Extract the [x, y] coordinate from the center of the cell holding the provided text.  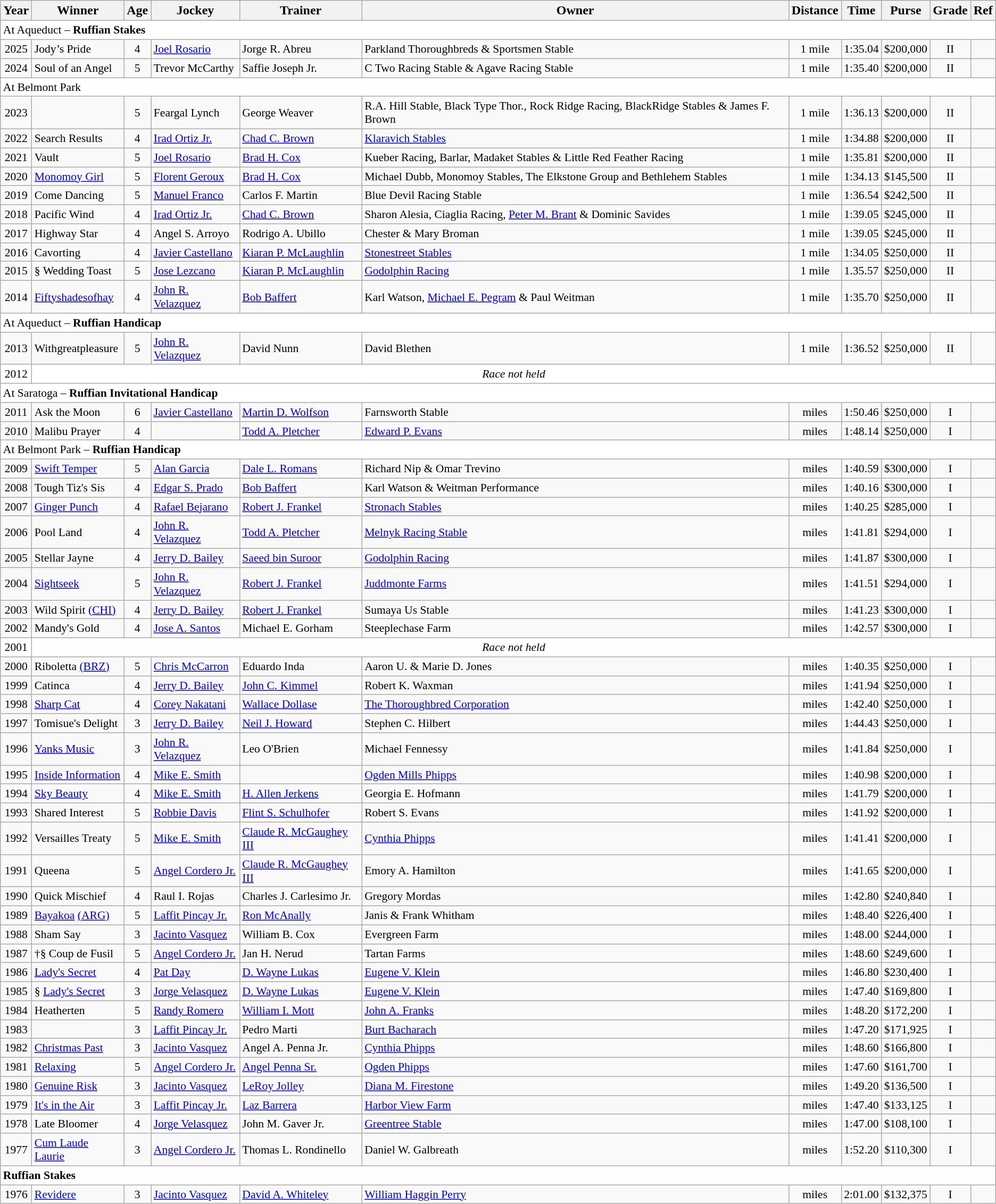
At Aqueduct – Ruffian Handicap [498, 323]
$161,700 [906, 1067]
1985 [16, 991]
2010 [16, 431]
1:35.40 [861, 68]
Saeed bin Suroor [301, 558]
1:41.81 [861, 532]
At Aqueduct – Ruffian Stakes [498, 30]
1989 [16, 915]
Year [16, 11]
Pedro Marti [301, 1029]
Tartan Farms [575, 954]
1:40.98 [861, 775]
Jody’s Pride [78, 49]
Karl Watson & Weitman Performance [575, 488]
1:47.00 [861, 1124]
Randy Romero [195, 1010]
Parkland Thoroughbreds & Sportsmen Stable [575, 49]
Angel A. Penna Jr. [301, 1048]
1:35.70 [861, 297]
1:36.13 [861, 113]
1988 [16, 934]
Yanks Music [78, 749]
Wild Spirit (CHI) [78, 609]
Daniel W. Galbreath [575, 1150]
Georgia E. Hofmann [575, 793]
1:41.51 [861, 584]
1:44.43 [861, 723]
2025 [16, 49]
1978 [16, 1124]
1:41.41 [861, 838]
2019 [16, 195]
2000 [16, 666]
Manuel Franco [195, 195]
$285,000 [906, 507]
Highway Star [78, 233]
Carlos F. Martin [301, 195]
Janis & Frank Whitham [575, 915]
Soul of an Angel [78, 68]
1:34.13 [861, 177]
2002 [16, 629]
$166,800 [906, 1048]
1:41.94 [861, 685]
2012 [16, 374]
Bayakoa (ARG) [78, 915]
$136,500 [906, 1086]
1993 [16, 813]
1977 [16, 1150]
1:47.60 [861, 1067]
At Belmont Park [498, 87]
Alan Garcia [195, 469]
Revidere [78, 1194]
Neil J. Howard [301, 723]
Raul I. Rojas [195, 897]
Rodrigo A. Ubillo [301, 233]
Time [861, 11]
1:40.59 [861, 469]
1:42.40 [861, 704]
Sumaya Us Stable [575, 609]
1:48.40 [861, 915]
§ Wedding Toast [78, 271]
Christmas Past [78, 1048]
2001 [16, 647]
Martin D. Wolfson [301, 412]
Leo O'Brien [301, 749]
1:48.20 [861, 1010]
Jan H. Nerud [301, 954]
Versailles Treaty [78, 838]
Harbor View Farm [575, 1105]
1:48.14 [861, 431]
Thomas L. Rondinello [301, 1150]
Sightseek [78, 584]
Robbie Davis [195, 813]
Stellar Jayne [78, 558]
Riboletta (BRZ) [78, 666]
2:01.00 [861, 1194]
Jockey [195, 11]
Michael E. Gorham [301, 629]
Search Results [78, 138]
Eduardo Inda [301, 666]
$244,000 [906, 934]
1:40.16 [861, 488]
1997 [16, 723]
Vault [78, 157]
1:42.57 [861, 629]
2006 [16, 532]
Malibu Prayer [78, 431]
Come Dancing [78, 195]
Gregory Mordas [575, 897]
1976 [16, 1194]
1981 [16, 1067]
John M. Gaver Jr. [301, 1124]
1991 [16, 871]
1:36.54 [861, 195]
Cavorting [78, 252]
Klaravich Stables [575, 138]
Monomoy Girl [78, 177]
Feargal Lynch [195, 113]
Sharon Alesia, Ciaglia Racing, Peter M. Brant & Dominic Savides [575, 214]
Aaron U. & Marie D. Jones [575, 666]
John C. Kimmel [301, 685]
Purse [906, 11]
William I. Mott [301, 1010]
Sky Beauty [78, 793]
2004 [16, 584]
1980 [16, 1086]
Ogden Mills Phipps [575, 775]
2022 [16, 138]
The Thoroughbred Corporation [575, 704]
1990 [16, 897]
Burt Bacharach [575, 1029]
Laz Barrera [301, 1105]
2016 [16, 252]
Ruffian Stakes [498, 1175]
2011 [16, 412]
Grade [950, 11]
Saffie Joseph Jr. [301, 68]
Ref [983, 11]
1:41.84 [861, 749]
Age [137, 11]
$172,200 [906, 1010]
1986 [16, 972]
Queena [78, 871]
1:36.52 [861, 348]
Farnsworth Stable [575, 412]
$240,840 [906, 897]
Emory A. Hamilton [575, 871]
Blue Devil Racing Stable [575, 195]
David A. Whiteley [301, 1194]
Late Bloomer [78, 1124]
Ginger Punch [78, 507]
2013 [16, 348]
Tomisue's Delight [78, 723]
1984 [16, 1010]
Angel S. Arroyo [195, 233]
It's in the Air [78, 1105]
2018 [16, 214]
1:41.92 [861, 813]
1999 [16, 685]
Chris McCarron [195, 666]
Mandy's Gold [78, 629]
Pat Day [195, 972]
1:52.20 [861, 1150]
Chester & Mary Broman [575, 233]
Pacific Wind [78, 214]
Heatherten [78, 1010]
Stephen C. Hilbert [575, 723]
1:40.25 [861, 507]
1998 [16, 704]
$249,600 [906, 954]
2009 [16, 469]
2015 [16, 271]
$133,125 [906, 1105]
Catinca [78, 685]
†§ Coup de Fusil [78, 954]
Withgreatpleasure [78, 348]
Wallace Dollase [301, 704]
LeRoy Jolley [301, 1086]
Karl Watson, Michael E. Pegram & Paul Weitman [575, 297]
Sham Say [78, 934]
Distance [815, 11]
R.A. Hill Stable, Black Type Thor., Rock Ridge Racing, BlackRidge Stables & James F. Brown [575, 113]
1:34.05 [861, 252]
Florent Geroux [195, 177]
Cum Laude Laurie [78, 1150]
Winner [78, 11]
2007 [16, 507]
2008 [16, 488]
1995 [16, 775]
Fiftyshadesofhay [78, 297]
1992 [16, 838]
Jose A. Santos [195, 629]
$108,100 [906, 1124]
2014 [16, 297]
1979 [16, 1105]
$169,800 [906, 991]
Juddmonte Farms [575, 584]
Swift Temper [78, 469]
1:46.80 [861, 972]
Ron McAnally [301, 915]
Charles J. Carlesimo Jr. [301, 897]
Quick Mischief [78, 897]
Inside Information [78, 775]
Kueber Racing, Barlar, Madaket Stables & Little Red Feather Racing [575, 157]
1:34.88 [861, 138]
Stronach Stables [575, 507]
$132,375 [906, 1194]
Stonestreet Stables [575, 252]
Owner [575, 11]
Relaxing [78, 1067]
1:50.46 [861, 412]
Tough Tiz's Sis [78, 488]
Rafael Bejarano [195, 507]
2017 [16, 233]
Robert K. Waxman [575, 685]
1:41.87 [861, 558]
1:47.20 [861, 1029]
$171,925 [906, 1029]
Pool Land [78, 532]
Richard Nip & Omar Trevino [575, 469]
Ask the Moon [78, 412]
1:42.80 [861, 897]
Angel Penna Sr. [301, 1067]
2003 [16, 609]
1.35.57 [861, 271]
2020 [16, 177]
Robert S. Evans [575, 813]
1996 [16, 749]
1:40.35 [861, 666]
Flint S. Schulhofer [301, 813]
Jorge R. Abreu [301, 49]
Steeplechase Farm [575, 629]
Genuine Risk [78, 1086]
Diana M. Firestone [575, 1086]
H. Allen Jerkens [301, 793]
1:49.20 [861, 1086]
1:48.00 [861, 934]
Michael Dubb, Monomoy Stables, The Elkstone Group and Bethlehem Stables [575, 177]
1987 [16, 954]
Jose Lezcano [195, 271]
2024 [16, 68]
$230,400 [906, 972]
Melnyk Racing Stable [575, 532]
1:41.79 [861, 793]
William Haggin Perry [575, 1194]
2005 [16, 558]
$242,500 [906, 195]
Edward P. Evans [575, 431]
1983 [16, 1029]
2021 [16, 157]
1:41.65 [861, 871]
Sharp Cat [78, 704]
Dale L. Romans [301, 469]
Trevor McCarthy [195, 68]
Evergreen Farm [575, 934]
At Saratoga – Ruffian Invitational Handicap [498, 393]
George Weaver [301, 113]
1982 [16, 1048]
Michael Fennessy [575, 749]
$110,300 [906, 1150]
1:35.81 [861, 157]
David Nunn [301, 348]
C Two Racing Stable & Agave Racing Stable [575, 68]
Lady's Secret [78, 972]
1:35.04 [861, 49]
Greentree Stable [575, 1124]
David Blethen [575, 348]
Edgar S. Prado [195, 488]
Corey Nakatani [195, 704]
Trainer [301, 11]
2023 [16, 113]
1:41.23 [861, 609]
John A. Franks [575, 1010]
At Belmont Park – Ruffian Handicap [498, 450]
William B. Cox [301, 934]
Ogden Phipps [575, 1067]
Shared Interest [78, 813]
§ Lady's Secret [78, 991]
$226,400 [906, 915]
$145,500 [906, 177]
1994 [16, 793]
6 [137, 412]
